Scan for the cell matching the given text and deliver its [X, Y] coordinate at center. 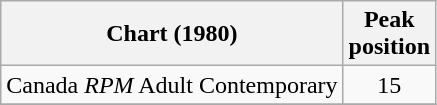
15 [389, 85]
Chart (1980) [172, 34]
Peakposition [389, 34]
Canada RPM Adult Contemporary [172, 85]
